Find where the given text appears and provide that cell's center as [x, y] coordinate. 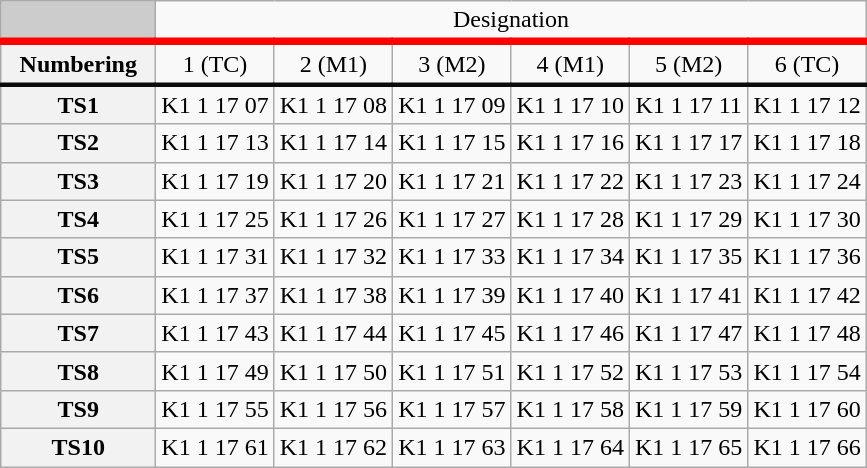
K1 1 17 25 [215, 219]
K1 1 17 64 [570, 447]
K1 1 17 20 [333, 181]
Designation [511, 22]
K1 1 17 10 [570, 104]
K1 1 17 51 [452, 371]
K1 1 17 60 [807, 409]
K1 1 17 57 [452, 409]
K1 1 17 55 [215, 409]
K1 1 17 49 [215, 371]
K1 1 17 21 [452, 181]
K1 1 17 41 [688, 295]
K1 1 17 33 [452, 257]
K1 1 17 42 [807, 295]
K1 1 17 50 [333, 371]
K1 1 17 46 [570, 333]
K1 1 17 47 [688, 333]
K1 1 17 32 [333, 257]
K1 1 17 24 [807, 181]
TS9 [78, 409]
K1 1 17 54 [807, 371]
K1 1 17 31 [215, 257]
K1 1 17 30 [807, 219]
K1 1 17 63 [452, 447]
5 (M2) [688, 64]
K1 1 17 58 [570, 409]
K1 1 17 29 [688, 219]
K1 1 17 65 [688, 447]
K1 1 17 44 [333, 333]
K1 1 17 09 [452, 104]
TS1 [78, 104]
K1 1 17 61 [215, 447]
K1 1 17 36 [807, 257]
K1 1 17 34 [570, 257]
K1 1 17 19 [215, 181]
K1 1 17 11 [688, 104]
K1 1 17 15 [452, 143]
K1 1 17 07 [215, 104]
Numbering [78, 64]
K1 1 17 40 [570, 295]
TS4 [78, 219]
TS5 [78, 257]
K1 1 17 14 [333, 143]
TS2 [78, 143]
K1 1 17 38 [333, 295]
K1 1 17 53 [688, 371]
K1 1 17 43 [215, 333]
6 (TC) [807, 64]
K1 1 17 37 [215, 295]
TS6 [78, 295]
K1 1 17 23 [688, 181]
K1 1 17 08 [333, 104]
4 (M1) [570, 64]
TS10 [78, 447]
TS8 [78, 371]
3 (M2) [452, 64]
K1 1 17 17 [688, 143]
K1 1 17 35 [688, 257]
K1 1 17 28 [570, 219]
K1 1 17 56 [333, 409]
K1 1 17 13 [215, 143]
K1 1 17 45 [452, 333]
K1 1 17 26 [333, 219]
K1 1 17 16 [570, 143]
TS7 [78, 333]
K1 1 17 52 [570, 371]
K1 1 17 62 [333, 447]
2 (M1) [333, 64]
K1 1 17 22 [570, 181]
K1 1 17 59 [688, 409]
K1 1 17 66 [807, 447]
K1 1 17 48 [807, 333]
K1 1 17 12 [807, 104]
1 (TC) [215, 64]
K1 1 17 18 [807, 143]
K1 1 17 39 [452, 295]
K1 1 17 27 [452, 219]
TS3 [78, 181]
